Identify which cell holds the provided text, then report its [x, y] central coordinate. 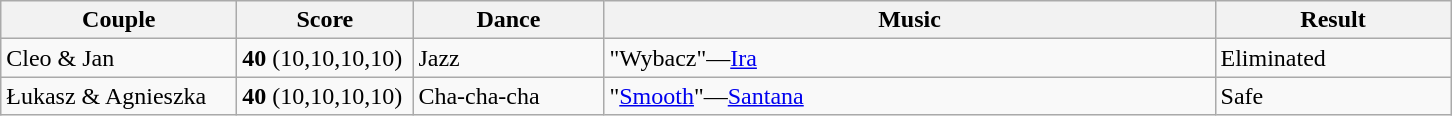
Łukasz & Agnieszka [119, 96]
Jazz [508, 58]
Result [1333, 20]
"Smooth"—Santana [910, 96]
"Wybacz"—Ira [910, 58]
Safe [1333, 96]
Music [910, 20]
Score [325, 20]
Couple [119, 20]
Cha-cha-cha [508, 96]
Dance [508, 20]
Cleo & Jan [119, 58]
Eliminated [1333, 58]
